Detect which cell encompasses the target text, then output its [X, Y] center coordinate. 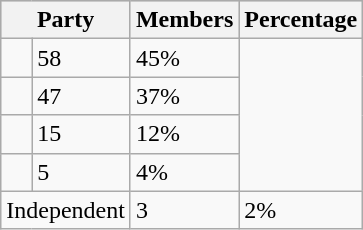
58 [82, 58]
15 [82, 134]
12% [184, 134]
Percentage [301, 20]
2% [301, 210]
45% [184, 58]
37% [184, 96]
4% [184, 172]
Members [184, 20]
Party [66, 20]
5 [82, 172]
47 [82, 96]
Independent [66, 210]
3 [184, 210]
